Extract the (x, y) coordinate from the center of the cell holding the provided text.  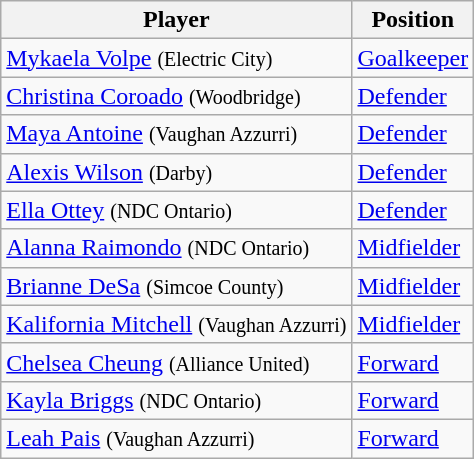
Goalkeeper (413, 58)
Alexis Wilson (Darby) (176, 172)
Maya Antoine (Vaughan Azzurri) (176, 134)
Leah Pais (Vaughan Azzurri) (176, 438)
Kalifornia Mitchell (Vaughan Azzurri) (176, 324)
Position (413, 20)
Brianne DeSa (Simcoe County) (176, 286)
Player (176, 20)
Christina Coroado (Woodbridge) (176, 96)
Ella Ottey (NDC Ontario) (176, 210)
Mykaela Volpe (Electric City) (176, 58)
Chelsea Cheung (Alliance United) (176, 362)
Kayla Briggs (NDC Ontario) (176, 400)
Alanna Raimondo (NDC Ontario) (176, 248)
